Return (x, y) of the center of cell containing provided text 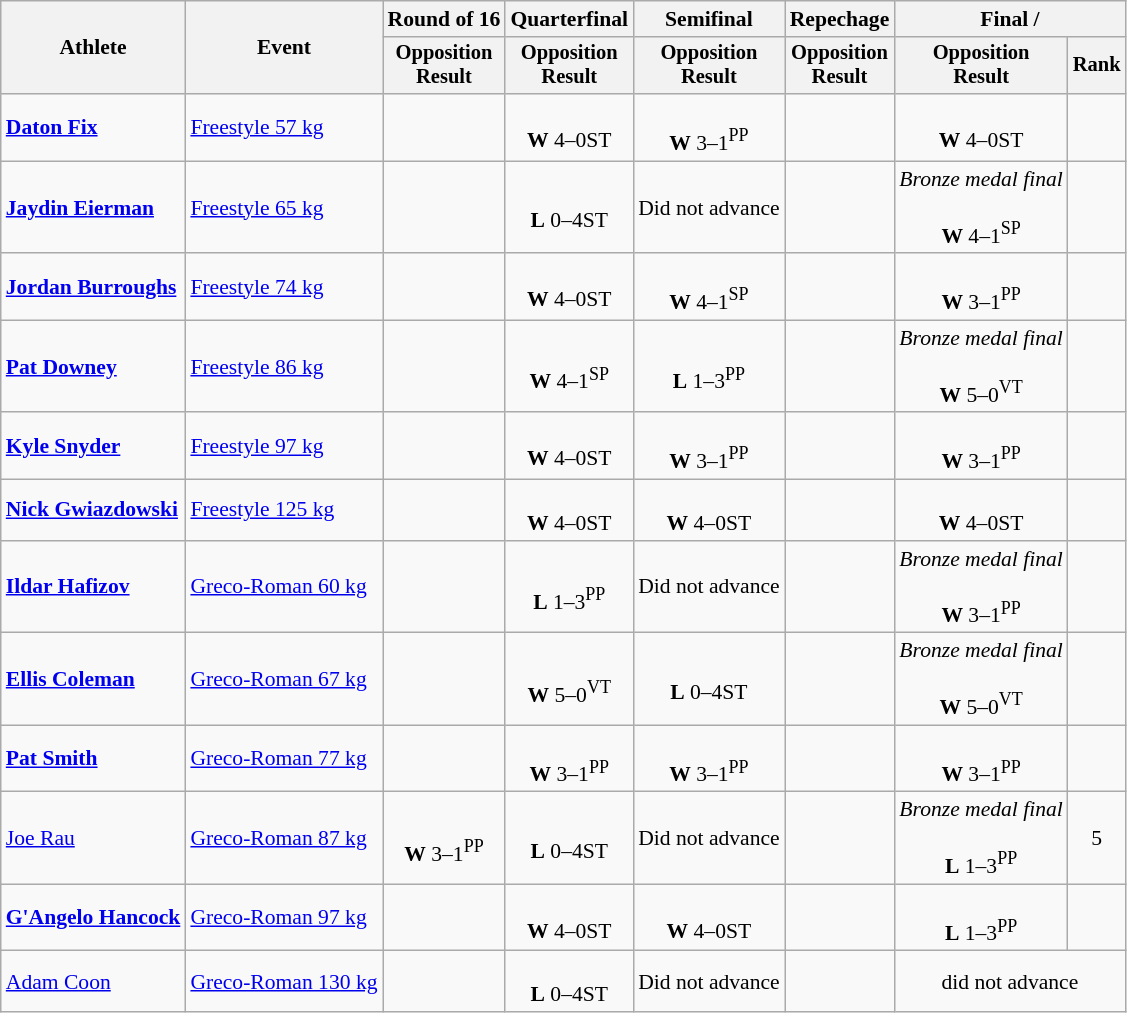
Freestyle 74 kg (284, 288)
Bronze medal finalW 3–1PP (981, 587)
Athlete (94, 48)
W 5–0VT (569, 679)
G'Angelo Hancock (94, 918)
Bronze medal finalL 1–3PP (981, 838)
5 (1097, 838)
Semifinal (709, 19)
Freestyle 86 kg (284, 366)
Greco-Roman 60 kg (284, 587)
Quarterfinal (569, 19)
Ildar Hafizov (94, 587)
Repechage (840, 19)
Kyle Snyder (94, 446)
Greco-Roman 97 kg (284, 918)
Round of 16 (444, 19)
Daton Fix (94, 128)
Ellis Coleman (94, 679)
Freestyle 57 kg (284, 128)
Freestyle 65 kg (284, 207)
Greco-Roman 67 kg (284, 679)
Greco-Roman 87 kg (284, 838)
Greco-Roman 77 kg (284, 758)
Pat Smith (94, 758)
Final / (1010, 19)
Jordan Burroughs (94, 288)
Event (284, 48)
Greco-Roman 130 kg (284, 982)
Freestyle 125 kg (284, 510)
Jaydin Eierman (94, 207)
Freestyle 97 kg (284, 446)
Pat Downey (94, 366)
Adam Coon (94, 982)
Bronze medal finalW 4–1SP (981, 207)
Rank (1097, 66)
did not advance (1010, 982)
Nick Gwiazdowski (94, 510)
Joe Rau (94, 838)
